Return the (x, y) coordinate for the center point of the cell that contains the specified text.  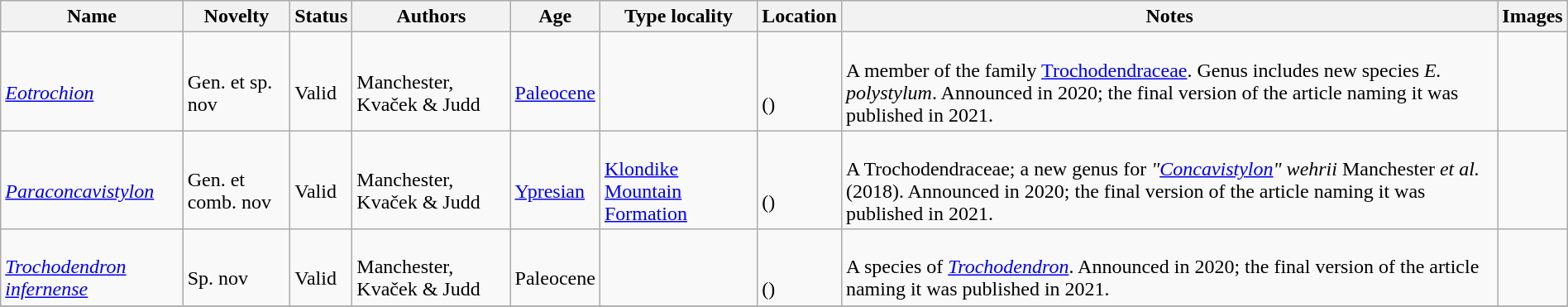
Age (555, 17)
Paraconcavistylon (92, 180)
Gen. et comb. nov (237, 180)
Type locality (678, 17)
Status (321, 17)
Trochodendron infernense (92, 267)
Klondike Mountain Formation (678, 180)
Novelty (237, 17)
Gen. et sp. nov (237, 81)
Notes (1169, 17)
Authors (432, 17)
Location (800, 17)
Eotrochion (92, 81)
Images (1532, 17)
Name (92, 17)
Sp. nov (237, 267)
Ypresian (555, 180)
A species of Trochodendron. Announced in 2020; the final version of the article naming it was published in 2021. (1169, 267)
